Locate the cell with the specified text and output its (x, y) center coordinate. 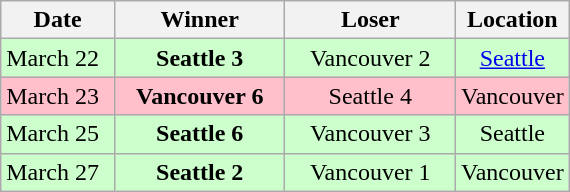
Vancouver 2 (370, 58)
Loser (370, 20)
Location (513, 20)
March 22 (58, 58)
March 25 (58, 134)
Seattle 3 (200, 58)
Winner (200, 20)
Seattle 6 (200, 134)
Seattle 2 (200, 172)
Date (58, 20)
Vancouver 3 (370, 134)
Seattle 4 (370, 96)
March 27 (58, 172)
Vancouver 1 (370, 172)
March 23 (58, 96)
Vancouver 6 (200, 96)
